From the cell containing the given text, extract its center point as [X, Y] coordinate. 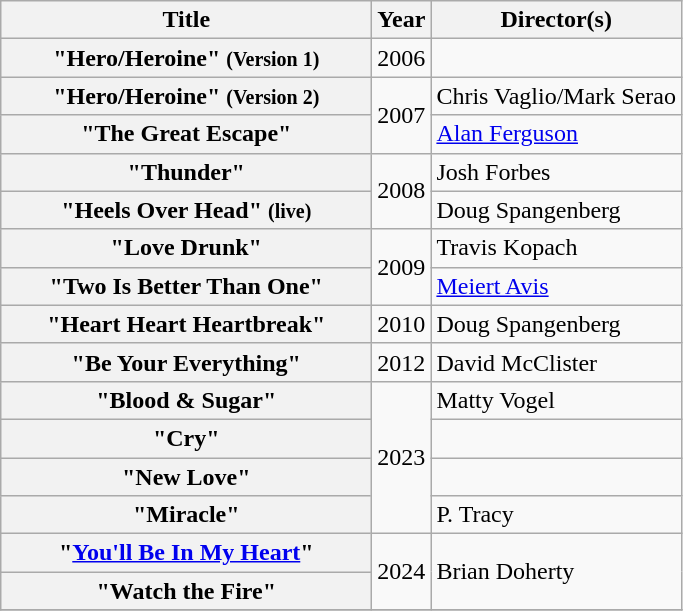
Brian Doherty [556, 572]
"Heart Heart Heartbreak" [186, 324]
Director(s) [556, 20]
"Watch the Fire" [186, 591]
"Love Drunk" [186, 248]
Meiert Avis [556, 286]
2009 [402, 267]
Alan Ferguson [556, 134]
"You'll Be In My Heart" [186, 553]
"New Love" [186, 477]
"Blood & Sugar" [186, 400]
"Miracle" [186, 515]
2007 [402, 115]
"Hero/Heroine" (Version 2) [186, 96]
2006 [402, 58]
Year [402, 20]
2008 [402, 191]
Josh Forbes [556, 172]
"The Great Escape" [186, 134]
P. Tracy [556, 515]
"Two Is Better Than One" [186, 286]
"Heels Over Head" (live) [186, 210]
Travis Kopach [556, 248]
2024 [402, 572]
Title [186, 20]
2010 [402, 324]
2012 [402, 362]
David McClister [556, 362]
"Thunder" [186, 172]
"Hero/Heroine" (Version 1) [186, 58]
Chris Vaglio/Mark Serao [556, 96]
"Cry" [186, 438]
Matty Vogel [556, 400]
2023 [402, 457]
"Be Your Everything" [186, 362]
